Extract the [x, y] coordinate from the center of the cell holding the provided text.  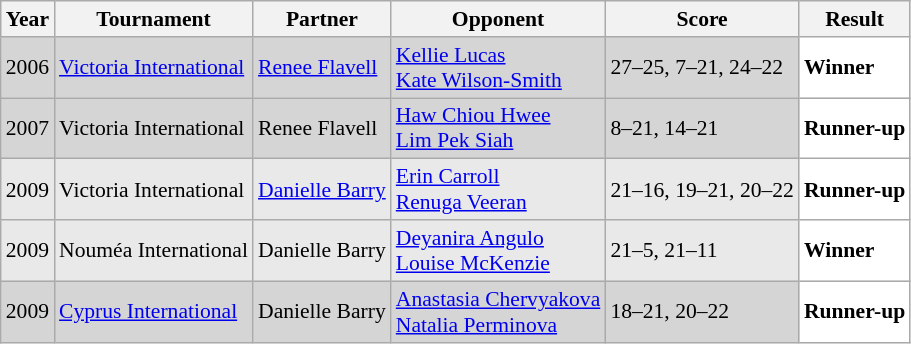
Score [702, 19]
21–5, 21–11 [702, 250]
27–25, 7–21, 24–22 [702, 68]
Result [854, 19]
Anastasia Chervyakova Natalia Perminova [498, 312]
Kellie Lucas Kate Wilson-Smith [498, 68]
21–16, 19–21, 20–22 [702, 190]
Haw Chiou Hwee Lim Pek Siah [498, 128]
Tournament [154, 19]
Deyanira Angulo Louise McKenzie [498, 250]
Nouméa International [154, 250]
8–21, 14–21 [702, 128]
2007 [28, 128]
Partner [322, 19]
Erin Carroll Renuga Veeran [498, 190]
Opponent [498, 19]
18–21, 20–22 [702, 312]
2006 [28, 68]
Cyprus International [154, 312]
Year [28, 19]
